Output the [x, y] coordinate of the center of the cell containing the given text.  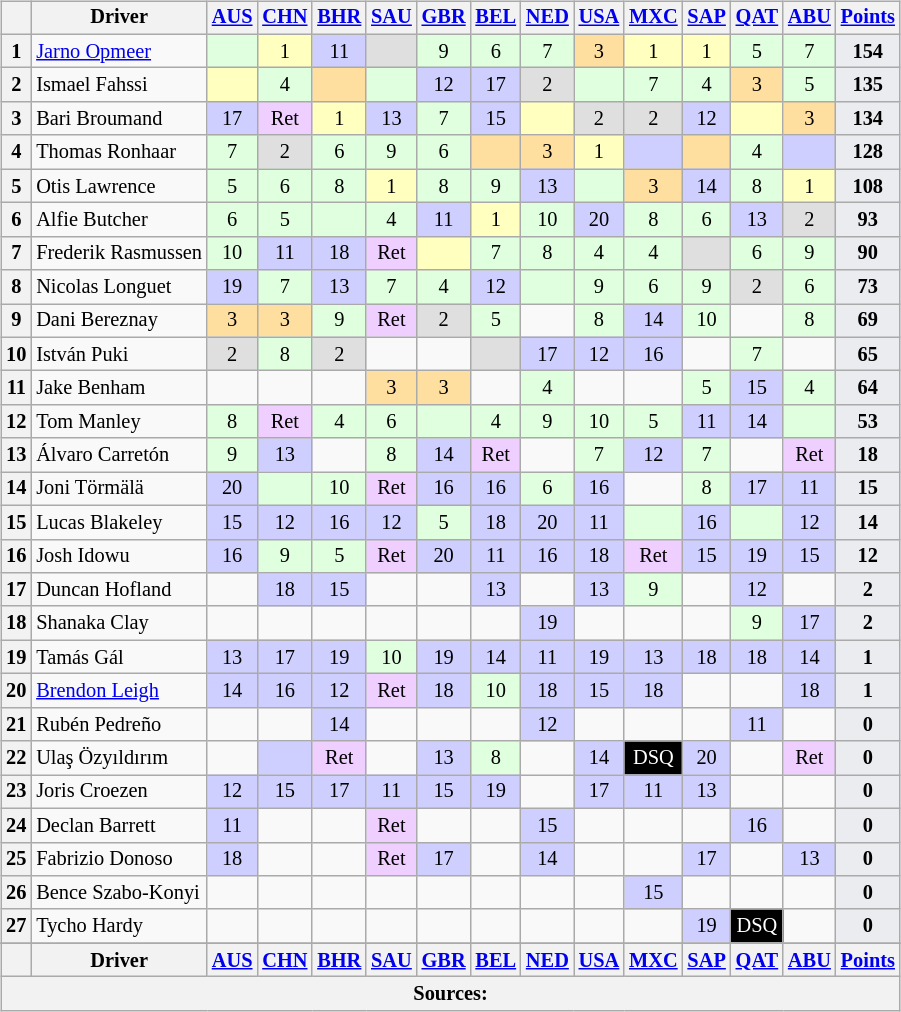
Jake Benham [119, 388]
Joris Croezen [119, 792]
22 [16, 758]
Lucas Blakeley [119, 522]
Jarno Opmeer [119, 51]
Tycho Hardy [119, 926]
Thomas Ronhaar [119, 152]
István Puki [119, 354]
Fabrizio Donoso [119, 859]
Alfie Butcher [119, 220]
Bari Broumand [119, 119]
73 [868, 287]
25 [16, 859]
64 [868, 388]
Josh Idowu [119, 556]
154 [868, 51]
90 [868, 253]
135 [868, 85]
128 [868, 152]
Ulaş Özyıldırım [119, 758]
Brendon Leigh [119, 691]
Dani Bereznay [119, 321]
65 [868, 354]
Bence Szabo-Konyi [119, 893]
24 [16, 825]
Sources: [450, 994]
Joni Törmälä [119, 489]
Declan Barrett [119, 825]
Álvaro Carretón [119, 455]
93 [868, 220]
69 [868, 321]
Tamás Gál [119, 657]
Tom Manley [119, 422]
Otis Lawrence [119, 186]
27 [16, 926]
21 [16, 724]
Ismael Fahssi [119, 85]
Shanaka Clay [119, 623]
Duncan Hofland [119, 590]
Frederik Rasmussen [119, 253]
53 [868, 422]
26 [16, 893]
Rubén Pedreño [119, 724]
108 [868, 186]
Nicolas Longuet [119, 287]
134 [868, 119]
23 [16, 792]
